Extract the (x, y) coordinate from the center of the cell holding the provided text.  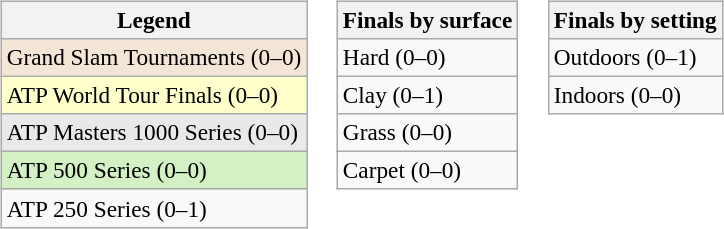
Hard (0–0) (427, 57)
Finals by setting (635, 20)
Legend (154, 20)
Outdoors (0–1) (635, 57)
ATP Masters 1000 Series (0–0) (154, 133)
ATP 250 Series (0–1) (154, 208)
Indoors (0–0) (635, 95)
ATP 500 Series (0–0) (154, 171)
Clay (0–1) (427, 95)
Grand Slam Tournaments (0–0) (154, 57)
Grass (0–0) (427, 133)
Finals by surface (427, 20)
ATP World Tour Finals (0–0) (154, 95)
Carpet (0–0) (427, 171)
